Search for the cell housing the specified text and yield its (x, y) center coordinate. 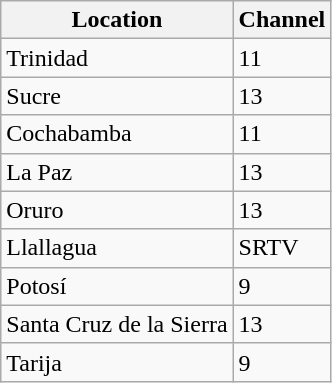
Cochabamba (117, 134)
La Paz (117, 172)
Channel (282, 20)
Sucre (117, 96)
SRTV (282, 248)
Oruro (117, 210)
Tarija (117, 362)
Potosí (117, 286)
Location (117, 20)
Llallagua (117, 248)
Trinidad (117, 58)
Santa Cruz de la Sierra (117, 324)
